Pinpoint the cell where the given text exists, returning its (x, y) midpoint coordinate. 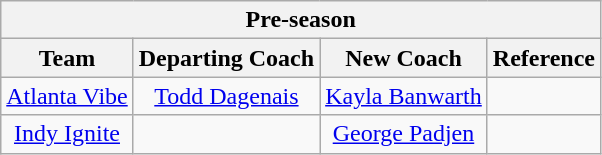
Reference (544, 58)
New Coach (404, 58)
Kayla Banwarth (404, 96)
Atlanta Vibe (67, 96)
Indy Ignite (67, 134)
Departing Coach (226, 58)
Team (67, 58)
Todd Dagenais (226, 96)
George Padjen (404, 134)
Pre-season (301, 20)
